Return [X, Y] of the center of cell containing provided text 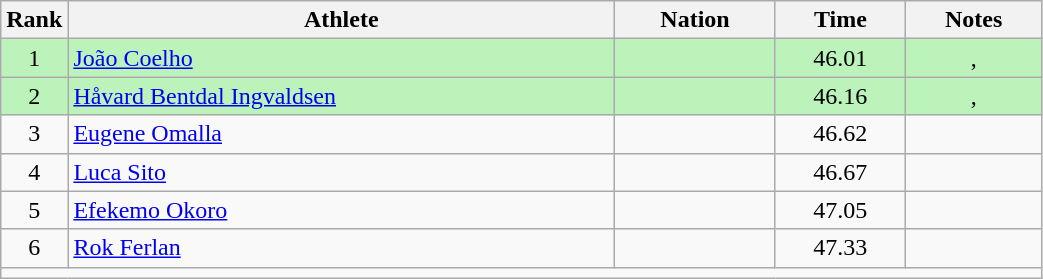
46.67 [840, 172]
Rok Ferlan [342, 248]
5 [34, 210]
Luca Sito [342, 172]
João Coelho [342, 58]
Efekemo Okoro [342, 210]
46.16 [840, 96]
Håvard Bentdal Ingvaldsen [342, 96]
46.62 [840, 134]
Eugene Omalla [342, 134]
Rank [34, 20]
Notes [974, 20]
Athlete [342, 20]
2 [34, 96]
1 [34, 58]
Nation [696, 20]
3 [34, 134]
47.33 [840, 248]
6 [34, 248]
Time [840, 20]
4 [34, 172]
46.01 [840, 58]
47.05 [840, 210]
